Provide the (x, y) coordinate of the cell's center where the given text is located.  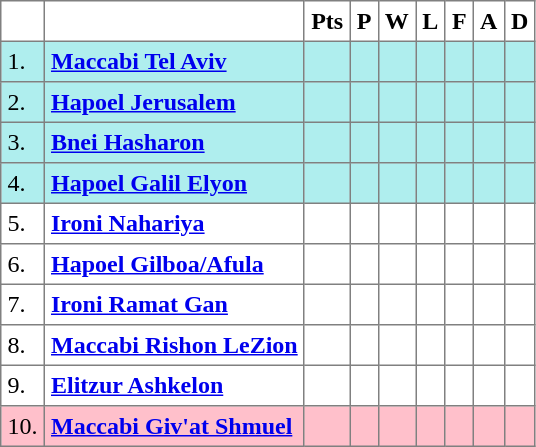
Maccabi Giv'at Shmuel (174, 426)
P (364, 21)
1. (23, 61)
9. (23, 385)
Maccabi Rishon LeZion (174, 345)
L (431, 21)
Ironi Nahariya (174, 223)
Hapoel Jerusalem (174, 102)
4. (23, 183)
Α (488, 21)
Bnei Hasharon (174, 142)
Ironi Ramat Gan (174, 304)
Elitzur Ashkelon (174, 385)
Pts (326, 21)
5. (23, 223)
Maccabi Tel Aviv (174, 61)
7. (23, 304)
6. (23, 264)
Hapoel Galil Elyon (174, 183)
8. (23, 345)
Hapoel Gilboa/Afula (174, 264)
2. (23, 102)
F (459, 21)
3. (23, 142)
10. (23, 426)
W (397, 21)
D (520, 21)
